Capture the cell that displays the provided text and extract its [X, Y] central coordinate. 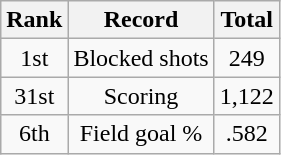
1,122 [246, 96]
Total [246, 20]
6th [34, 134]
31st [34, 96]
Blocked shots [141, 58]
.582 [246, 134]
Record [141, 20]
Field goal % [141, 134]
249 [246, 58]
1st [34, 58]
Scoring [141, 96]
Rank [34, 20]
